Locate the cell with the specified text and output its (x, y) center coordinate. 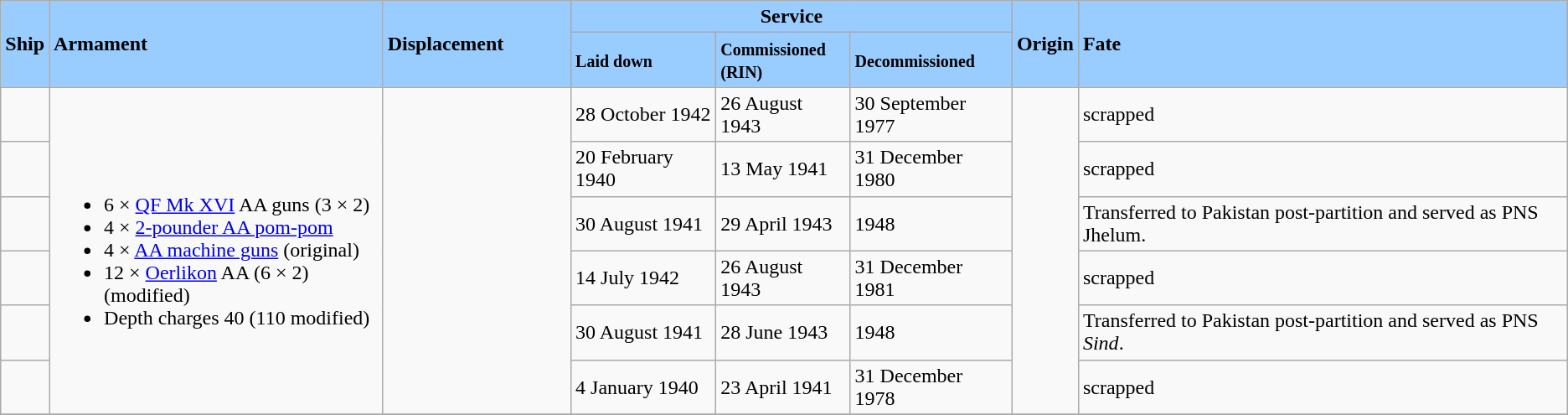
Transferred to Pakistan post-partition and served as PNS Jhelum. (1323, 223)
23 April 1941 (783, 387)
Service (792, 17)
31 December 1981 (931, 278)
Origin (1045, 44)
6 × QF Mk XVI AA guns (3 × 2)4 × 2-pounder AA pom-pom4 × AA machine guns (original)12 × Oerlikon AA (6 × 2) (modified)Depth charges 40 (110 modified) (216, 251)
Transferred to Pakistan post-partition and served as PNS Sind. (1323, 332)
Ship (25, 44)
Armament (216, 44)
Displacement (477, 44)
20 February 1940 (643, 169)
29 April 1943 (783, 223)
28 June 1943 (783, 332)
Decommissioned (931, 60)
Commissioned(RIN) (783, 60)
31 December 1980 (931, 169)
31 December 1978 (931, 387)
13 May 1941 (783, 169)
Fate (1323, 44)
30 September 1977 (931, 114)
4 January 1940 (643, 387)
14 July 1942 (643, 278)
Laid down (643, 60)
28 October 1942 (643, 114)
